Return the (x, y) coordinate for the center point of the cell that contains the specified text.  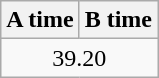
A time (40, 20)
39.20 (80, 58)
B time (118, 20)
